Find where the given text appears and provide that cell's center as [x, y] coordinate. 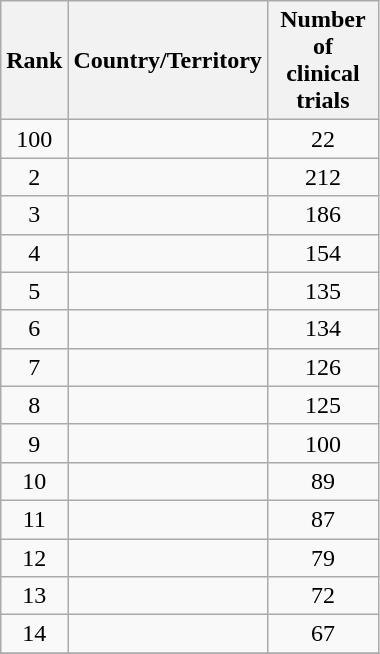
10 [34, 481]
12 [34, 557]
72 [322, 596]
14 [34, 634]
186 [322, 215]
5 [34, 291]
134 [322, 329]
212 [322, 177]
3 [34, 215]
154 [322, 253]
9 [34, 443]
87 [322, 519]
126 [322, 367]
11 [34, 519]
Country/Territory [168, 60]
135 [322, 291]
89 [322, 481]
13 [34, 596]
8 [34, 405]
67 [322, 634]
Rank [34, 60]
6 [34, 329]
2 [34, 177]
4 [34, 253]
79 [322, 557]
125 [322, 405]
7 [34, 367]
Number ofclinical trials [322, 60]
22 [322, 139]
